Search for the cell housing the specified text and yield its [x, y] center coordinate. 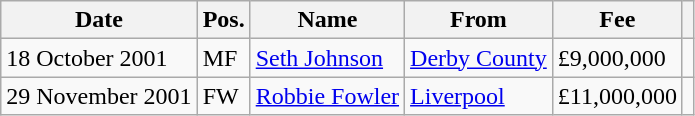
FW [224, 96]
Name [327, 20]
£9,000,000 [617, 58]
29 November 2001 [99, 96]
Derby County [479, 58]
Date [99, 20]
Pos. [224, 20]
£11,000,000 [617, 96]
Seth Johnson [327, 58]
Liverpool [479, 96]
MF [224, 58]
Fee [617, 20]
From [479, 20]
Robbie Fowler [327, 96]
18 October 2001 [99, 58]
